Return the [X, Y] coordinate for the center point of the cell that contains the specified text.  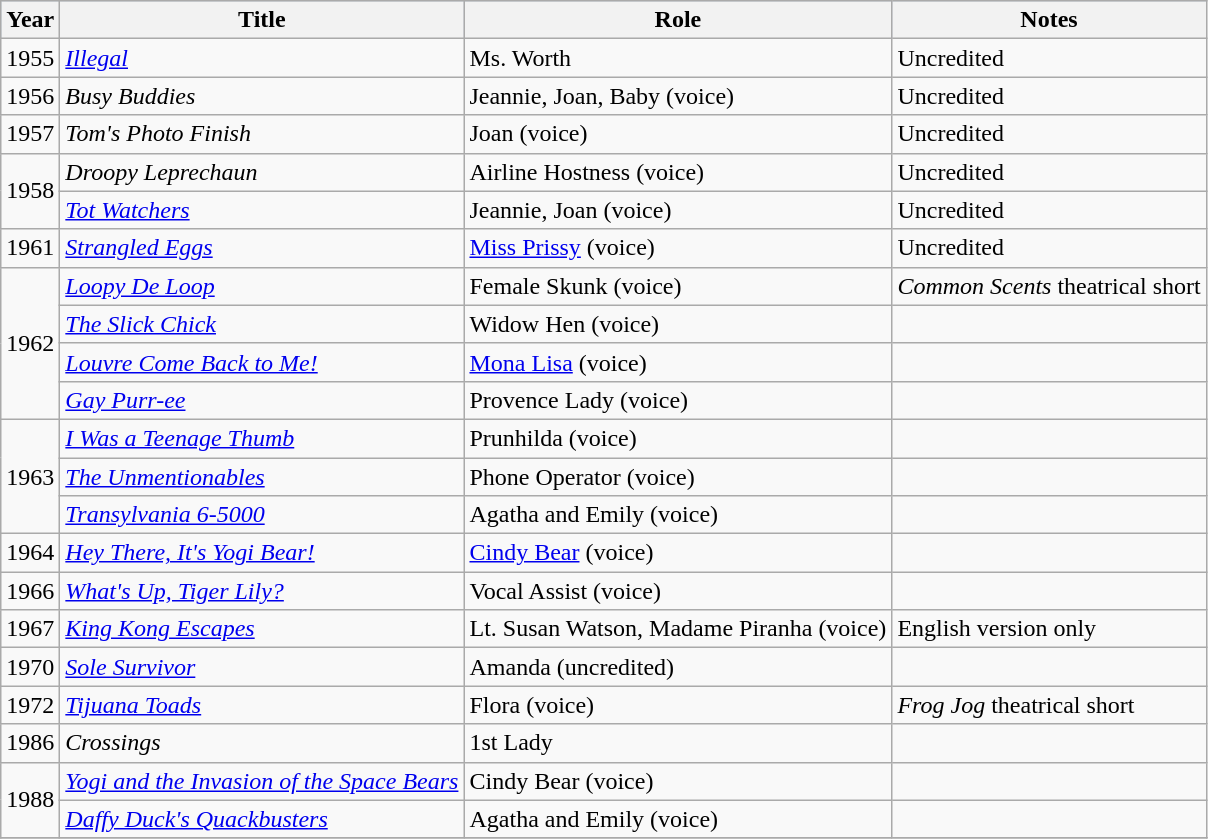
1970 [30, 667]
Frog Jog theatrical short [1049, 705]
Year [30, 20]
1966 [30, 591]
1958 [30, 191]
Transylvania 6-5000 [262, 515]
I Was a Teenage Thumb [262, 438]
Joan (voice) [678, 134]
1961 [30, 248]
Jeannie, Joan, Baby (voice) [678, 96]
1967 [30, 629]
Lt. Susan Watson, Madame Piranha (voice) [678, 629]
Role [678, 20]
1972 [30, 705]
What's Up, Tiger Lily? [262, 591]
Droopy Leprechaun [262, 172]
Miss Prissy (voice) [678, 248]
Busy Buddies [262, 96]
The Unmentionables [262, 477]
Amanda (uncredited) [678, 667]
King Kong Escapes [262, 629]
Crossings [262, 743]
Widow Hen (voice) [678, 324]
1988 [30, 800]
Gay Purr-ee [262, 400]
Tijuana Toads [262, 705]
Illegal [262, 58]
Tom's Photo Finish [262, 134]
Common Scents theatrical short [1049, 286]
Strangled Eggs [262, 248]
1st Lady [678, 743]
The Slick Chick [262, 324]
Sole Survivor [262, 667]
1955 [30, 58]
1962 [30, 343]
Jeannie, Joan (voice) [678, 210]
Ms. Worth [678, 58]
1963 [30, 476]
Provence Lady (voice) [678, 400]
Louvre Come Back to Me! [262, 362]
Loopy De Loop [262, 286]
1986 [30, 743]
Female Skunk (voice) [678, 286]
Mona Lisa (voice) [678, 362]
Title [262, 20]
English version only [1049, 629]
Airline Hostness (voice) [678, 172]
Phone Operator (voice) [678, 477]
Notes [1049, 20]
1964 [30, 553]
1956 [30, 96]
Prunhilda (voice) [678, 438]
Hey There, It's Yogi Bear! [262, 553]
Daffy Duck's Quackbusters [262, 819]
1957 [30, 134]
Flora (voice) [678, 705]
Tot Watchers [262, 210]
Vocal Assist (voice) [678, 591]
Yogi and the Invasion of the Space Bears [262, 781]
